Determine the [x, y] coordinate at the center of the cell enclosing the given text.  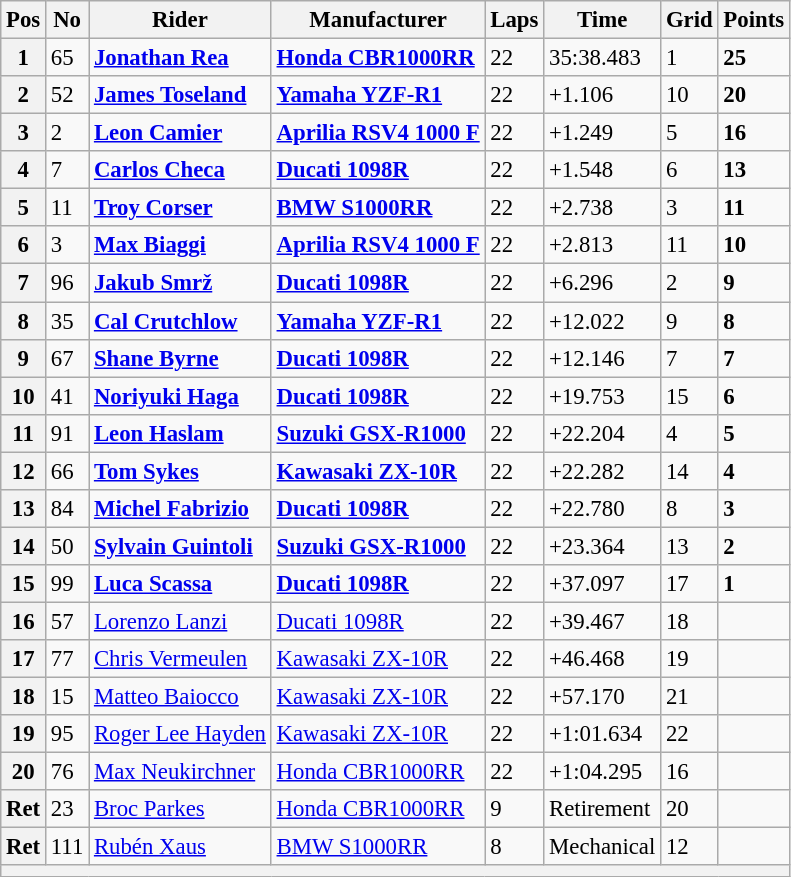
+12.022 [602, 321]
+1:01.634 [602, 734]
Laps [514, 20]
23 [68, 809]
Chris Vermeulen [180, 659]
+37.097 [602, 584]
57 [68, 621]
Troy Corser [180, 208]
Leon Camier [180, 133]
21 [690, 697]
77 [68, 659]
96 [68, 283]
Retirement [602, 809]
Rider [180, 20]
67 [68, 358]
Time [602, 20]
84 [68, 509]
+46.468 [602, 659]
James Toseland [180, 95]
+22.204 [602, 433]
111 [68, 847]
99 [68, 584]
Rubén Xaus [180, 847]
+2.738 [602, 208]
65 [68, 58]
Jakub Smrž [180, 283]
Max Neukirchner [180, 772]
+1:04.295 [602, 772]
Pos [24, 20]
Max Biaggi [180, 245]
+1.106 [602, 95]
No [68, 20]
+1.548 [602, 170]
+22.780 [602, 509]
35 [68, 321]
Cal Crutchlow [180, 321]
Matteo Baiocco [180, 697]
Tom Sykes [180, 471]
+1.249 [602, 133]
Grid [690, 20]
66 [68, 471]
+12.146 [602, 358]
76 [68, 772]
+22.282 [602, 471]
+6.296 [602, 283]
Luca Scassa [180, 584]
Mechanical [602, 847]
Noriyuki Haga [180, 396]
+23.364 [602, 546]
Jonathan Rea [180, 58]
Carlos Checa [180, 170]
Leon Haslam [180, 433]
Manufacturer [378, 20]
50 [68, 546]
Points [754, 20]
+2.813 [602, 245]
Michel Fabrizio [180, 509]
+19.753 [602, 396]
+39.467 [602, 621]
25 [754, 58]
Broc Parkes [180, 809]
Lorenzo Lanzi [180, 621]
41 [68, 396]
Shane Byrne [180, 358]
95 [68, 734]
+57.170 [602, 697]
52 [68, 95]
91 [68, 433]
Roger Lee Hayden [180, 734]
35:38.483 [602, 58]
Sylvain Guintoli [180, 546]
